Identify which cell holds the provided text, then report its (x, y) central coordinate. 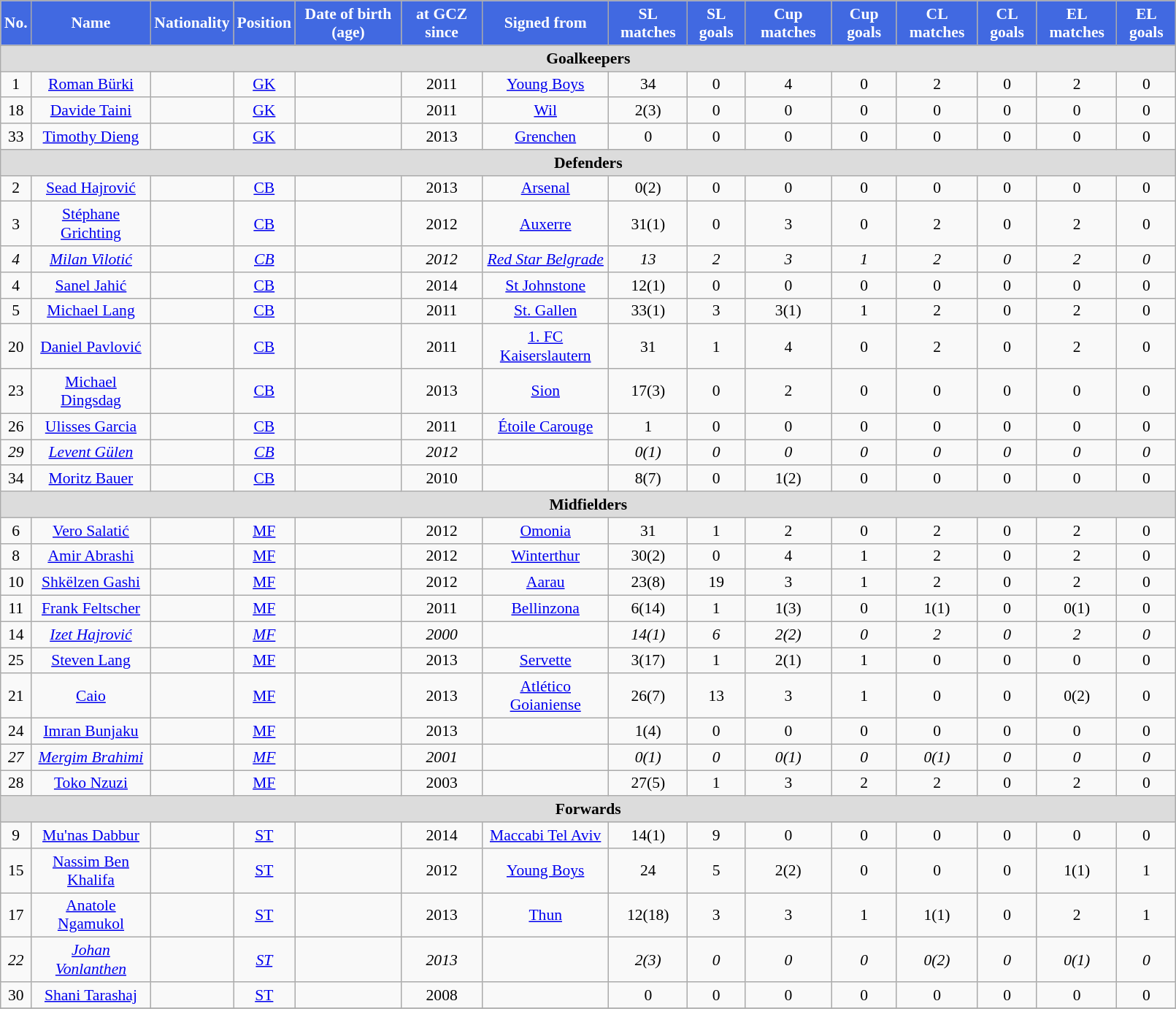
1. FC Kaiserslautern (545, 346)
Sead Hajrović (91, 188)
Anatole Ngamukol (91, 916)
17 (16, 916)
Position (264, 23)
2001 (442, 757)
Timothy Dieng (91, 137)
Milan Vilotić (91, 259)
Caio (91, 697)
Roman Bürki (91, 85)
Izet Hajrović (91, 634)
Thun (545, 916)
14 (16, 634)
3(17) (648, 661)
Davide Taini (91, 111)
27(5) (648, 783)
Nationality (191, 23)
22 (16, 959)
Name (91, 23)
Goalkeepers (588, 58)
Shkëlzen Gashi (91, 583)
33(1) (648, 311)
Nassim Ben Khalifa (91, 870)
20 (16, 346)
Shani Tarashaj (91, 995)
at GCZ since (442, 23)
30(2) (648, 556)
15 (16, 870)
Atlético Goianiense (545, 697)
CL goals (1007, 23)
2010 (442, 479)
Ulisses Garcia (91, 426)
Servette (545, 661)
Frank Feltscher (91, 609)
10 (16, 583)
23 (16, 391)
Wil (545, 111)
2008 (442, 995)
8(7) (648, 479)
Johan Vonlanthen (91, 959)
Levent Gülen (91, 453)
31(1) (648, 223)
SL goals (717, 23)
Winterthur (545, 556)
Steven Lang (91, 661)
Stéphane Grichting (91, 223)
Vero Salatić (91, 531)
Michael Dingsdag (91, 391)
Red Star Belgrade (545, 259)
26 (16, 426)
19 (717, 583)
SL matches (648, 23)
Mu'nas Dabbur (91, 835)
33 (16, 137)
Defenders (588, 163)
St Johnstone (545, 285)
30 (16, 995)
Bellinzona (545, 609)
Midfielders (588, 504)
12(1) (648, 285)
St. Gallen (545, 311)
Maccabi Tel Aviv (545, 835)
Auxerre (545, 223)
Omonia (545, 531)
EL goals (1146, 23)
Signed from (545, 23)
Date of birth (age) (348, 23)
Toko Nzuzi (91, 783)
21 (16, 697)
No. (16, 23)
Cup goals (864, 23)
1(4) (648, 732)
Arsenal (545, 188)
CL matches (937, 23)
Mergim Brahimi (91, 757)
Forwards (588, 810)
Michael Lang (91, 311)
2(1) (788, 661)
2003 (442, 783)
Daniel Pavlović (91, 346)
Moritz Bauer (91, 479)
Sion (545, 391)
28 (16, 783)
11 (16, 609)
Cup matches (788, 23)
Aarau (545, 583)
3(1) (788, 311)
Grenchen (545, 137)
18 (16, 111)
23(8) (648, 583)
EL matches (1077, 23)
1(2) (788, 479)
Étoile Carouge (545, 426)
29 (16, 453)
6(14) (648, 609)
27 (16, 757)
17(3) (648, 391)
Sanel Jahić (91, 285)
25 (16, 661)
Amir Abrashi (91, 556)
8 (16, 556)
Imran Bunjaku (91, 732)
1(3) (788, 609)
26(7) (648, 697)
12(18) (648, 916)
2000 (442, 634)
